Pinpoint the cell where the given text exists, returning its (X, Y) midpoint coordinate. 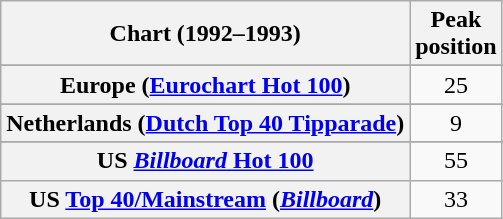
9 (456, 123)
Chart (1992–1993) (206, 34)
Europe (Eurochart Hot 100) (206, 85)
55 (456, 161)
25 (456, 85)
Netherlands (Dutch Top 40 Tipparade) (206, 123)
US Top 40/Mainstream (Billboard) (206, 199)
33 (456, 199)
Peakposition (456, 34)
US Billboard Hot 100 (206, 161)
